Locate the cell with the specified text and output its (X, Y) center coordinate. 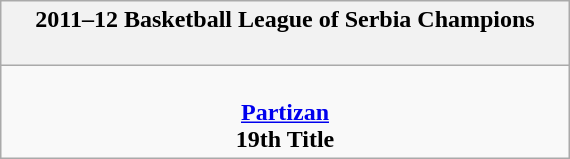
Partizan19th Title (284, 112)
2011–12 Basketball League of Serbia Champions (284, 34)
